For the text-containing cell, return its midpoint in [X, Y] coordinate format. 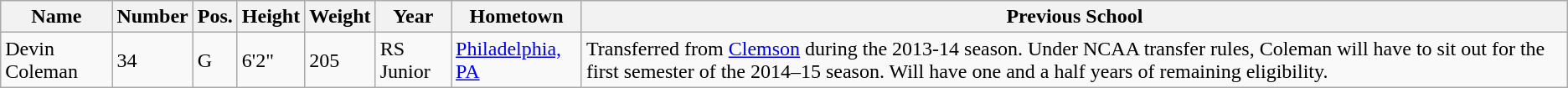
RS Junior [413, 60]
Height [271, 17]
6'2" [271, 60]
Devin Coleman [57, 60]
Number [152, 17]
Philadelphia, PA [517, 60]
Weight [340, 17]
G [214, 60]
Name [57, 17]
Year [413, 17]
205 [340, 60]
Hometown [517, 17]
Previous School [1074, 17]
Pos. [214, 17]
34 [152, 60]
